Pinpoint the cell where the given text exists, returning its [X, Y] midpoint coordinate. 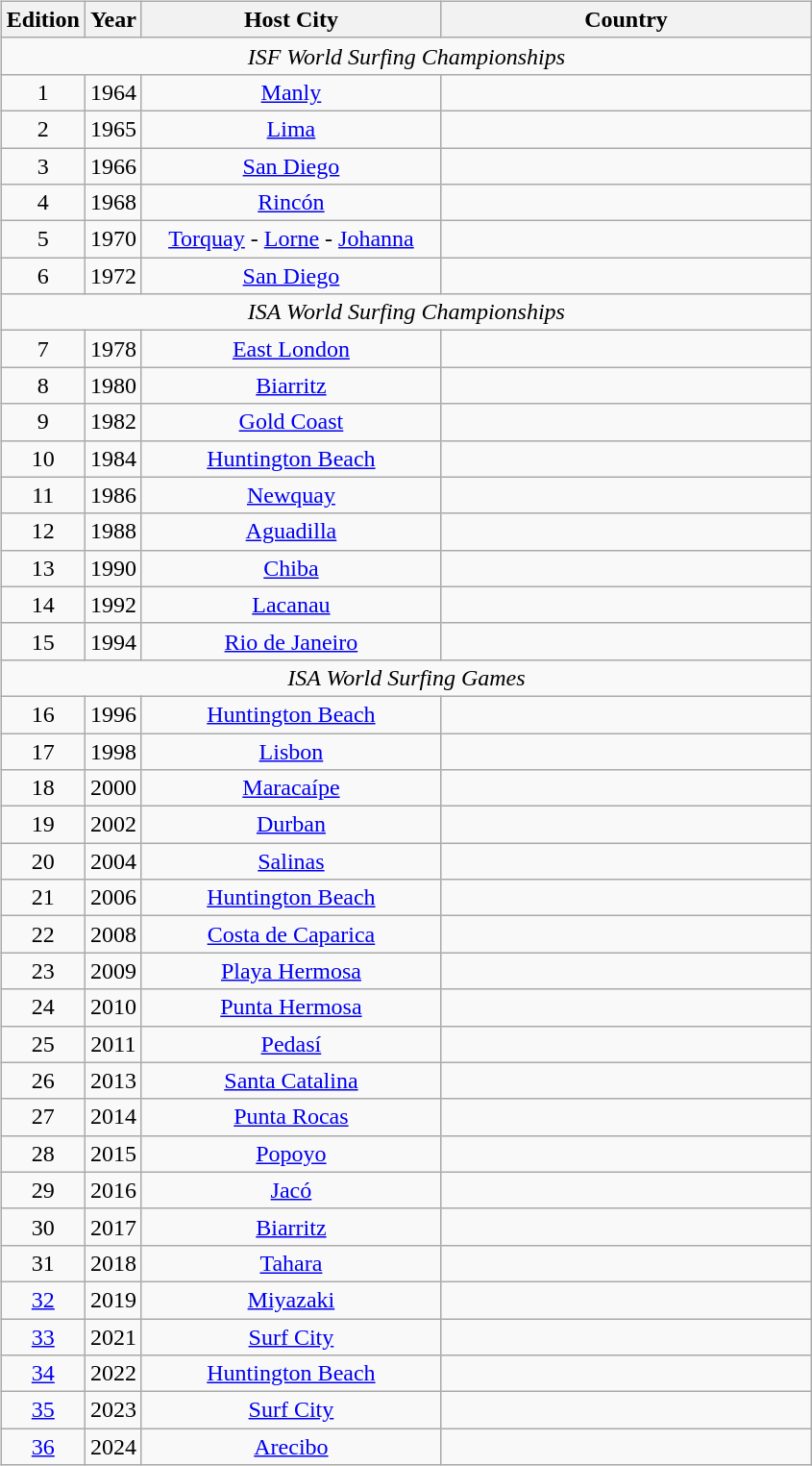
2011 [113, 1044]
Newquay [290, 495]
32 [42, 1300]
1998 [113, 751]
1968 [113, 203]
Torquay - Lorne - Johanna [290, 239]
21 [42, 898]
1984 [113, 459]
Lacanau [290, 605]
17 [42, 751]
Santa Catalina [290, 1081]
23 [42, 971]
Playa Hermosa [290, 971]
2017 [113, 1227]
1986 [113, 495]
Year [113, 19]
5 [42, 239]
Edition [42, 19]
1972 [113, 276]
33 [42, 1337]
11 [42, 495]
2 [42, 129]
24 [42, 1007]
36 [42, 1447]
Tahara [290, 1263]
2013 [113, 1081]
2024 [113, 1447]
31 [42, 1263]
1992 [113, 605]
2015 [113, 1154]
Pedasí [290, 1044]
3 [42, 166]
Rincón [290, 203]
Country [626, 19]
1965 [113, 129]
Chiba [290, 568]
1996 [113, 714]
1988 [113, 532]
18 [42, 788]
19 [42, 825]
1990 [113, 568]
10 [42, 459]
1 [42, 92]
Jacó [290, 1190]
Arecibo [290, 1447]
ISA World Surfing Championships [406, 312]
8 [42, 385]
2021 [113, 1337]
13 [42, 568]
22 [42, 934]
Rio de Janeiro [290, 641]
35 [42, 1410]
2018 [113, 1263]
Host City [290, 19]
28 [42, 1154]
34 [42, 1374]
20 [42, 861]
Punta Hermosa [290, 1007]
6 [42, 276]
Costa de Caparica [290, 934]
2002 [113, 825]
14 [42, 605]
2023 [113, 1410]
26 [42, 1081]
Popoyo [290, 1154]
Punta Rocas [290, 1117]
Gold Coast [290, 422]
30 [42, 1227]
ISA World Surfing Games [406, 678]
1970 [113, 239]
Aguadilla [290, 532]
East London [290, 349]
Durban [290, 825]
29 [42, 1190]
Manly [290, 92]
1978 [113, 349]
9 [42, 422]
16 [42, 714]
Lima [290, 129]
1982 [113, 422]
1980 [113, 385]
2010 [113, 1007]
2022 [113, 1374]
12 [42, 532]
Miyazaki [290, 1300]
Salinas [290, 861]
15 [42, 641]
ISF World Surfing Championships [406, 56]
25 [42, 1044]
27 [42, 1117]
2000 [113, 788]
4 [42, 203]
2008 [113, 934]
2004 [113, 861]
2019 [113, 1300]
Lisbon [290, 751]
2016 [113, 1190]
2009 [113, 971]
1966 [113, 166]
Maracaípe [290, 788]
2014 [113, 1117]
1994 [113, 641]
1964 [113, 92]
7 [42, 349]
2006 [113, 898]
